Capture the cell that displays the provided text and extract its (X, Y) central coordinate. 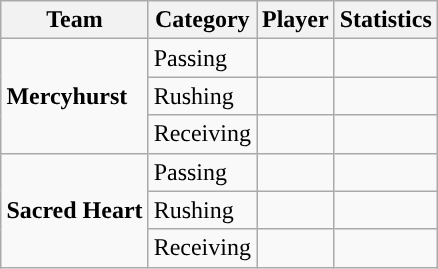
Player (295, 20)
Mercyhurst (74, 96)
Statistics (386, 20)
Category (202, 20)
Sacred Heart (74, 210)
Team (74, 20)
